Provide the [x, y] coordinate of the cell's center where the given text is located.  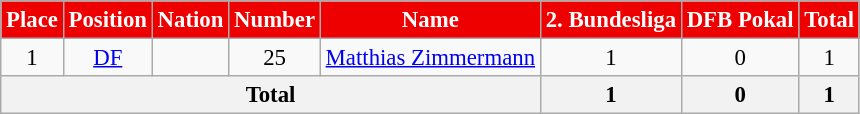
Name [430, 20]
Position [108, 20]
25 [275, 58]
Number [275, 20]
DF [108, 58]
2. Bundesliga [610, 20]
Matthias Zimmermann [430, 58]
Nation [190, 20]
Place [32, 20]
DFB Pokal [740, 20]
